Find where the given text appears and provide that cell's center as [X, Y] coordinate. 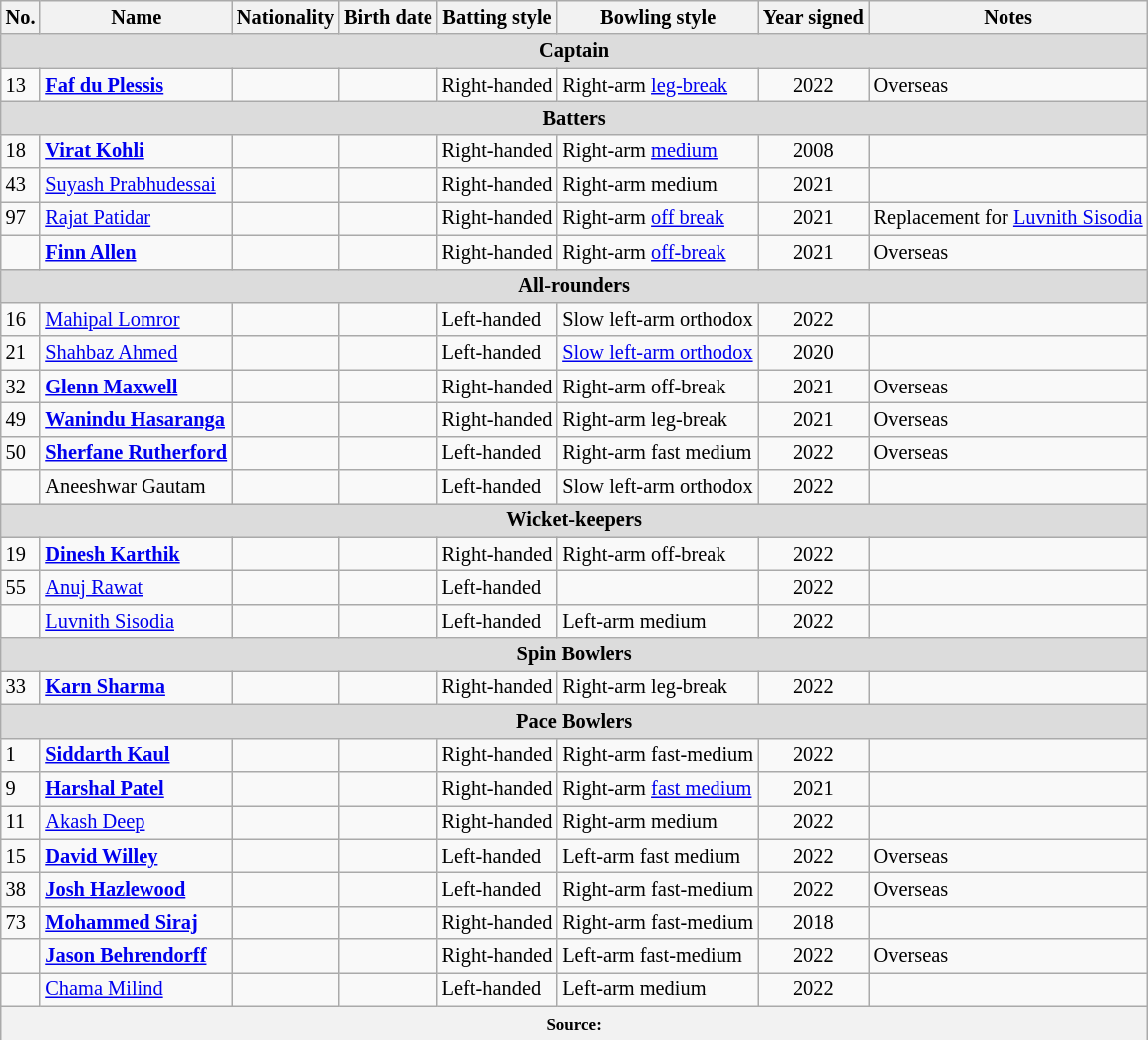
David Willey [136, 856]
All-rounders [574, 286]
Akash Deep [136, 822]
Batters [574, 118]
55 [21, 587]
Josh Hazlewood [136, 889]
Mahipal Lomror [136, 319]
38 [21, 889]
Right-arm off break [658, 218]
32 [21, 387]
21 [21, 353]
2008 [813, 151]
Batting style [498, 17]
2018 [813, 922]
Chama Milind [136, 989]
Siddarth Kaul [136, 755]
Source: [574, 1023]
Pace Bowlers [574, 721]
Wanindu Hasaranga [136, 419]
Dinesh Karthik [136, 554]
Glenn Maxwell [136, 387]
73 [21, 922]
Captain [574, 51]
11 [21, 822]
1 [21, 755]
97 [21, 218]
Notes [1008, 17]
Name [136, 17]
Jason Behrendorff [136, 956]
No. [21, 17]
15 [21, 856]
Wicket-keepers [574, 520]
Anuj Rawat [136, 587]
Spin Bowlers [574, 654]
Year signed [813, 17]
Virat Kohli [136, 151]
43 [21, 185]
Left-arm fast medium [658, 856]
Faf du Plessis [136, 85]
2020 [813, 353]
33 [21, 687]
Sherfane Rutherford [136, 453]
Rajat Patidar [136, 218]
49 [21, 419]
Harshal Patel [136, 788]
Mohammed Siraj [136, 922]
Birth date [389, 17]
Aneeshwar Gautam [136, 487]
9 [21, 788]
Left-arm fast-medium [658, 956]
13 [21, 85]
Bowling style [658, 17]
Luvnith Sisodia [136, 621]
Shahbaz Ahmed [136, 353]
Suyash Prabhudessai [136, 185]
Replacement for Luvnith Sisodia [1008, 218]
Nationality [285, 17]
16 [21, 319]
Finn Allen [136, 252]
19 [21, 554]
Karn Sharma [136, 687]
50 [21, 453]
18 [21, 151]
